Output the [x, y] coordinate of the center of the cell containing the given text.  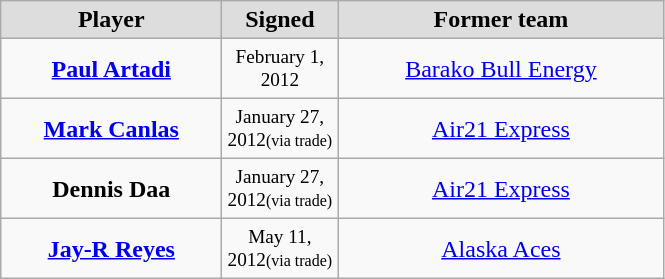
Dennis Daa [112, 189]
May 11, 2012(via trade) [280, 249]
Mark Canlas [112, 129]
Former team [501, 20]
Jay-R Reyes [112, 249]
February 1, 2012 [280, 69]
Player [112, 20]
Barako Bull Energy [501, 69]
Signed [280, 20]
Paul Artadi [112, 69]
Alaska Aces [501, 249]
